Capture the cell that displays the provided text and extract its (x, y) central coordinate. 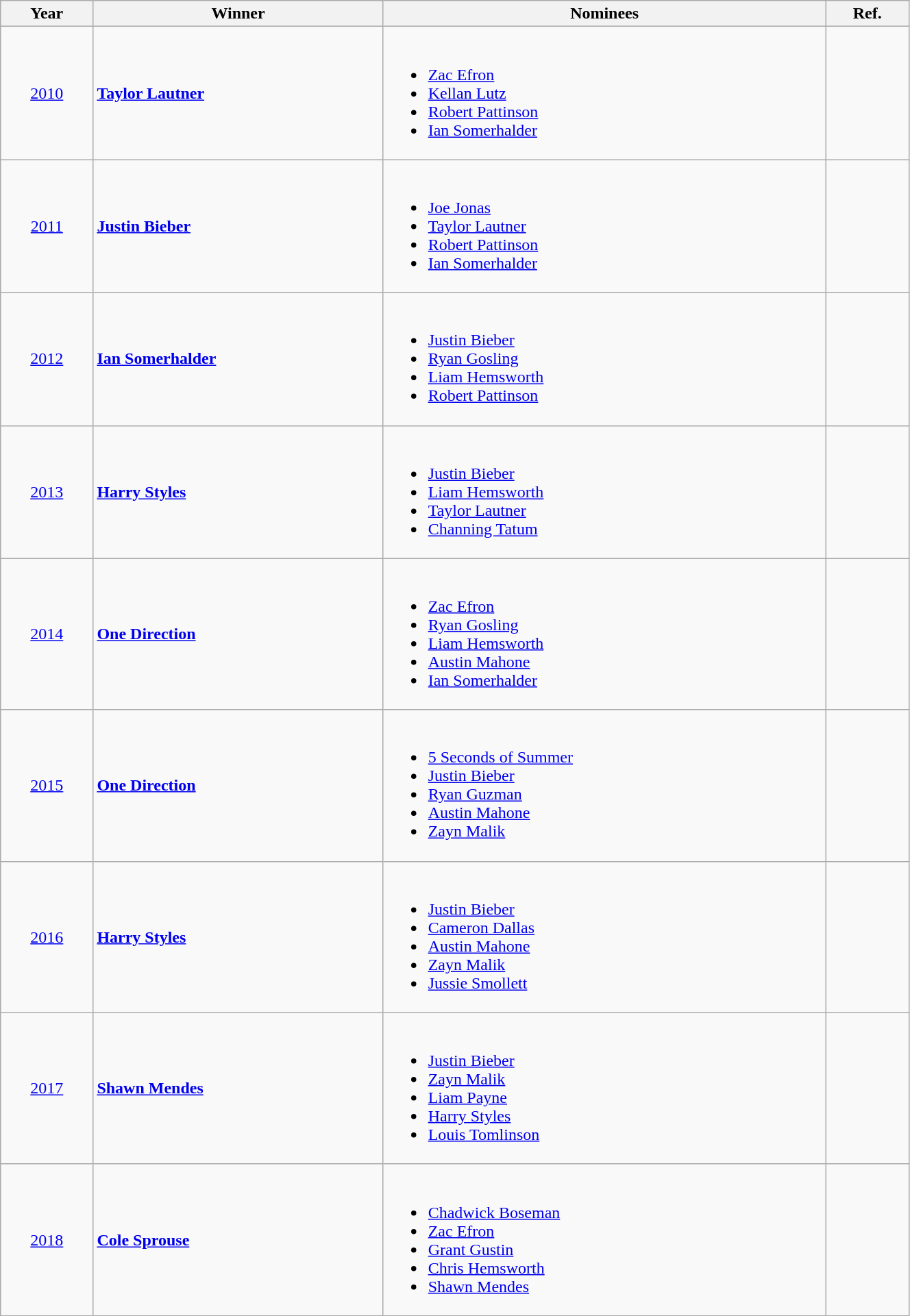
2014 (47, 634)
2010 (47, 93)
Winner (238, 14)
Nominees (604, 14)
Zac EfronRyan GoslingLiam HemsworthAustin MahoneIan Somerhalder (604, 634)
Chadwick BosemanZac EfronGrant GustinChris HemsworthShawn Mendes (604, 1240)
Justin Bieber (238, 226)
Justin BieberRyan GoslingLiam HemsworthRobert Pattinson (604, 359)
2018 (47, 1240)
Joe JonasTaylor LautnerRobert PattinsonIan Somerhalder (604, 226)
Cole Sprouse (238, 1240)
5 Seconds of SummerJustin BieberRyan GuzmanAustin MahoneZayn Malik (604, 785)
Shawn Mendes (238, 1088)
2017 (47, 1088)
2013 (47, 492)
Justin BieberZayn MalikLiam PayneHarry StylesLouis Tomlinson (604, 1088)
2012 (47, 359)
Justin BieberCameron DallasAustin MahoneZayn MalikJussie Smollett (604, 937)
Ref. (868, 14)
2016 (47, 937)
Ian Somerhalder (238, 359)
2015 (47, 785)
Justin BieberLiam HemsworthTaylor LautnerChanning Tatum (604, 492)
2011 (47, 226)
Zac EfronKellan LutzRobert PattinsonIan Somerhalder (604, 93)
Taylor Lautner (238, 93)
Year (47, 14)
